Search for the cell housing the specified text and yield its [X, Y] center coordinate. 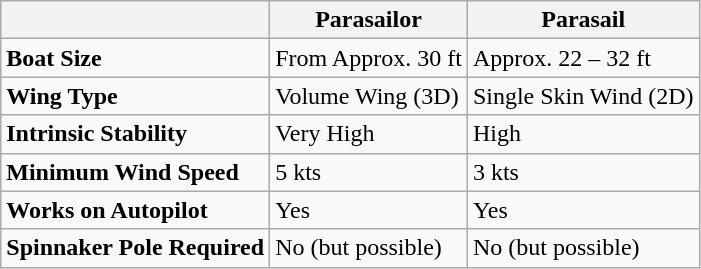
Works on Autopilot [136, 210]
Parasail [583, 20]
Volume Wing (3D) [369, 96]
Wing Type [136, 96]
High [583, 134]
Parasailor [369, 20]
Boat Size [136, 58]
Minimum Wind Speed [136, 172]
Spinnaker Pole Required [136, 248]
Very High [369, 134]
Intrinsic Stability [136, 134]
5 kts [369, 172]
Single Skin Wind (2D) [583, 96]
From Approx. 30 ft [369, 58]
Approx. 22 – 32 ft [583, 58]
3 kts [583, 172]
